Detect which cell encompasses the target text, then output its (x, y) center coordinate. 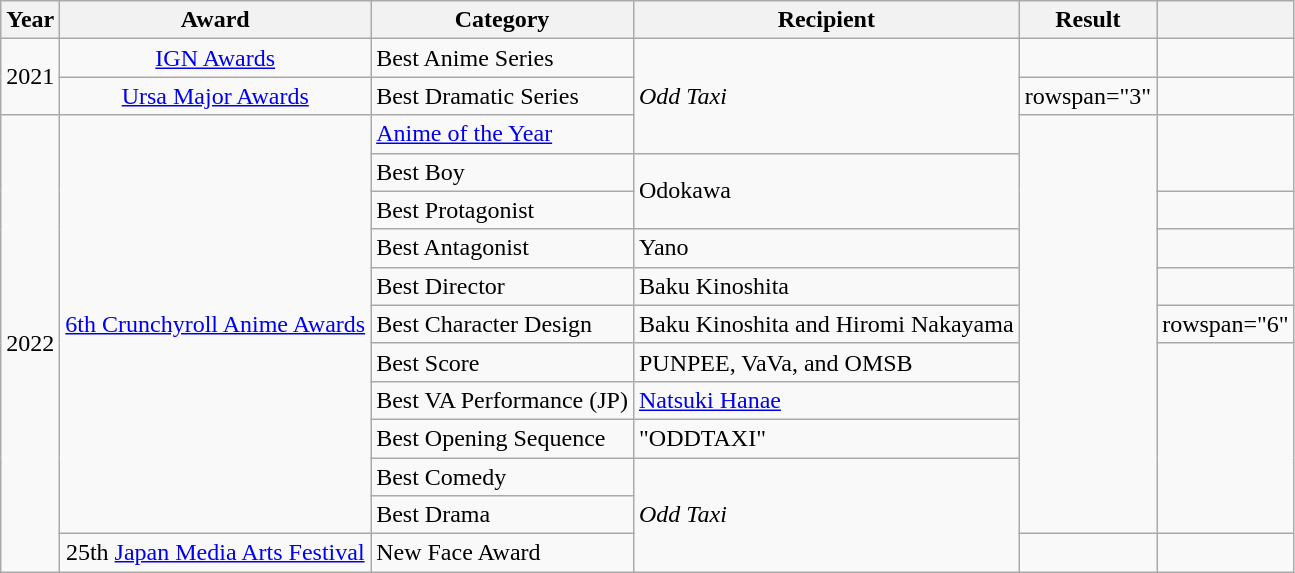
Best Anime Series (502, 58)
Ursa Major Awards (216, 96)
Result (1088, 20)
Natsuki Hanae (826, 400)
New Face Award (502, 553)
Best Score (502, 362)
IGN Awards (216, 58)
Anime of the Year (502, 134)
Recipient (826, 20)
Best Antagonist (502, 248)
Best Comedy (502, 477)
Category (502, 20)
rowspan="3" (1088, 96)
Best Dramatic Series (502, 96)
6th Crunchyroll Anime Awards (216, 324)
2022 (30, 344)
Best Drama (502, 515)
Best Opening Sequence (502, 438)
"ODDTAXI" (826, 438)
Best Character Design (502, 324)
rowspan="6" (1226, 324)
Odokawa (826, 191)
Best VA Performance (JP) (502, 400)
Baku Kinoshita and Hiromi Nakayama (826, 324)
25th Japan Media Arts Festival (216, 553)
Baku Kinoshita (826, 286)
Yano (826, 248)
2021 (30, 77)
Best Protagonist (502, 210)
Year (30, 20)
Best Boy (502, 172)
Award (216, 20)
PUNPEE, VaVa, and OMSB (826, 362)
Best Director (502, 286)
